For the text-containing cell, return its midpoint in [x, y] coordinate format. 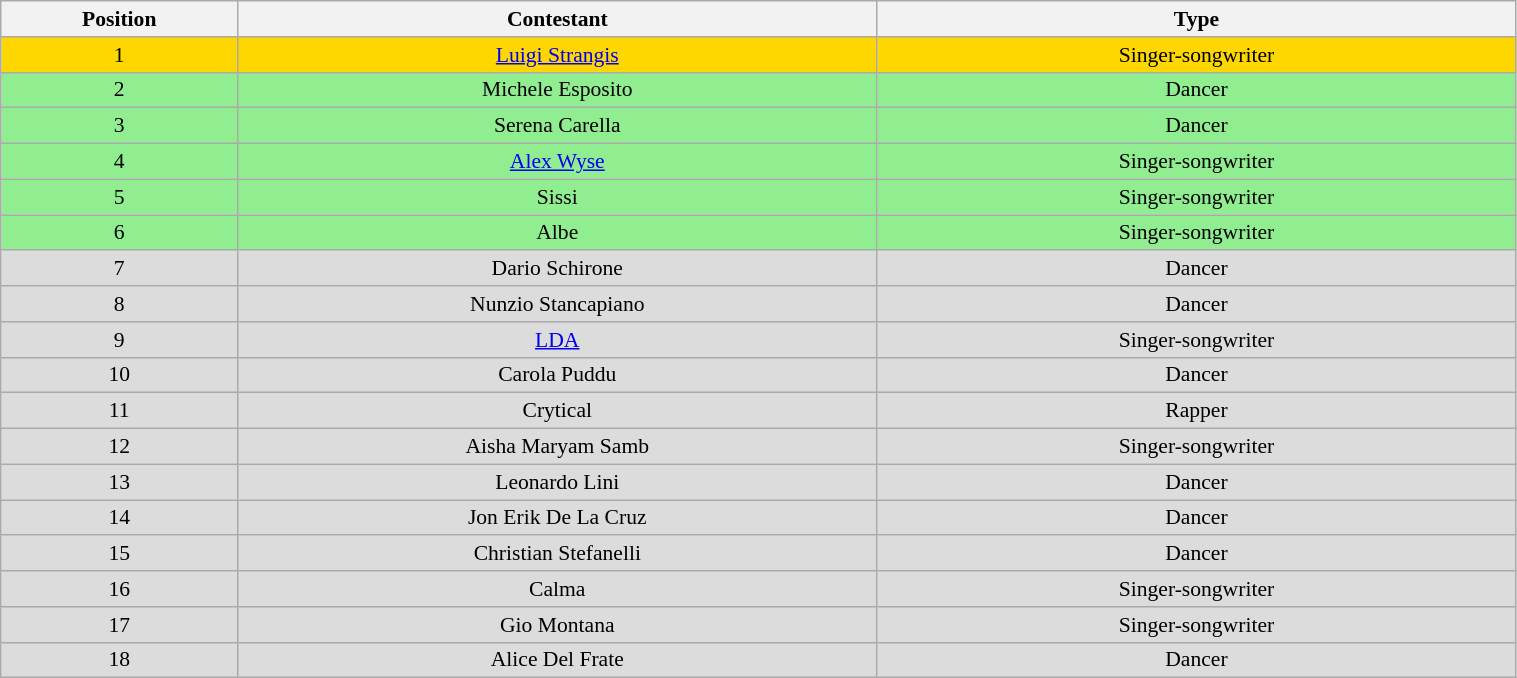
16 [120, 589]
Christian Stefanelli [558, 554]
Jon Erik De La Cruz [558, 518]
Crytical [558, 411]
13 [120, 482]
18 [120, 660]
10 [120, 375]
Alice Del Frate [558, 660]
Aisha Maryam Samb [558, 447]
Michele Esposito [558, 90]
5 [120, 197]
Carola Puddu [558, 375]
14 [120, 518]
1 [120, 55]
Albe [558, 233]
17 [120, 625]
Calma [558, 589]
3 [120, 126]
Luigi Strangis [558, 55]
15 [120, 554]
9 [120, 340]
4 [120, 162]
8 [120, 304]
Alex Wyse [558, 162]
Contestant [558, 19]
Type [1196, 19]
Sissi [558, 197]
6 [120, 233]
12 [120, 447]
11 [120, 411]
LDA [558, 340]
Leonardo Lini [558, 482]
Rapper [1196, 411]
7 [120, 269]
Dario Schirone [558, 269]
2 [120, 90]
Gio Montana [558, 625]
Serena Carella [558, 126]
Nunzio Stancapiano [558, 304]
Position [120, 19]
